Find where the given text appears and provide that cell's center as (x, y) coordinate. 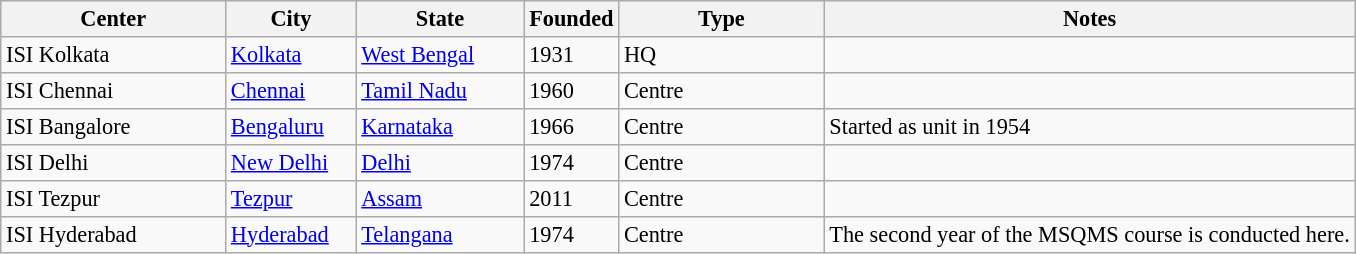
State (440, 19)
Tezpur (291, 198)
1966 (572, 126)
New Delhi (291, 162)
Center (114, 19)
Bengaluru (291, 126)
1960 (572, 90)
ISI Delhi (114, 162)
2011 (572, 198)
Delhi (440, 162)
Telangana (440, 234)
Chennai (291, 90)
Tamil Nadu (440, 90)
City (291, 19)
ISI Tezpur (114, 198)
Founded (572, 19)
1931 (572, 55)
ISI Kolkata (114, 55)
Notes (1090, 19)
ISI Chennai (114, 90)
West Bengal (440, 55)
Hyderabad (291, 234)
The second year of the MSQMS course is conducted here. (1090, 234)
Started as unit in 1954 (1090, 126)
Assam (440, 198)
Kolkata (291, 55)
HQ (722, 55)
ISI Bangalore (114, 126)
Type (722, 19)
Karnataka (440, 126)
ISI Hyderabad (114, 234)
